Capture the cell that displays the provided text and extract its [x, y] central coordinate. 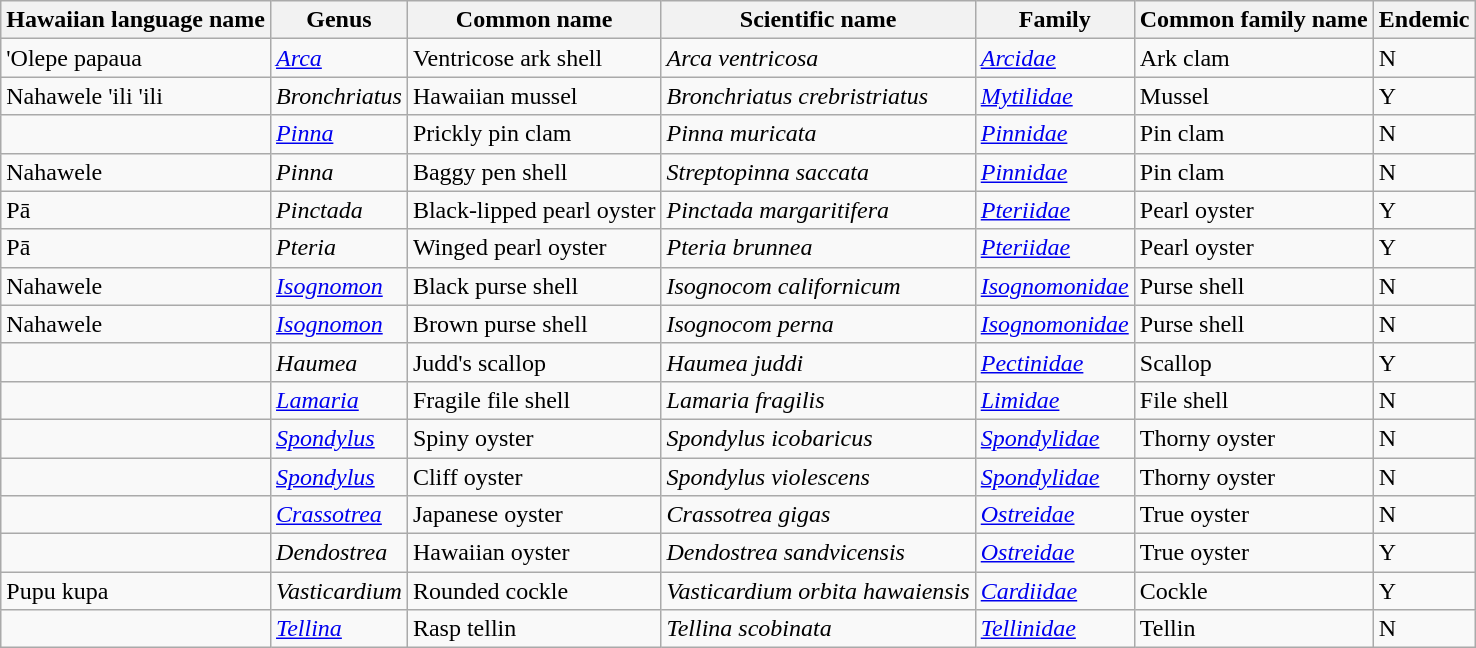
Cardiidae [1054, 591]
Arcidae [1054, 58]
Isognocom perna [818, 324]
Pinna muricata [818, 134]
Common family name [1254, 20]
Pupu kupa [136, 591]
Arca [340, 58]
Lamaria fragilis [818, 400]
Pinctada margaritifera [818, 210]
Baggy pen shell [534, 172]
Pteria brunnea [818, 248]
Tellin [1254, 629]
Tellina [340, 629]
Spiny oyster [534, 438]
Hawaiian language name [136, 20]
Lamaria [340, 400]
Tellina scobinata [818, 629]
Pectinidae [1054, 362]
Mussel [1254, 96]
Arca ventricosa [818, 58]
Spondylus icobaricus [818, 438]
Ark clam [1254, 58]
Haumea juddi [818, 362]
Bronchriatus [340, 96]
Brown purse shell [534, 324]
Rounded cockle [534, 591]
Winged pearl oyster [534, 248]
Crassotrea gigas [818, 515]
Pinctada [340, 210]
Japanese oyster [534, 515]
Haumea [340, 362]
Common name [534, 20]
Rasp tellin [534, 629]
Tellinidae [1054, 629]
Dendostrea [340, 553]
Bronchriatus crebristriatus [818, 96]
Vasticardium [340, 591]
Hawaiian oyster [534, 553]
Dendostrea sandvicensis [818, 553]
Family [1054, 20]
Isognocom californicum [818, 286]
File shell [1254, 400]
Ventricose ark shell [534, 58]
Cliff oyster [534, 477]
'Olepe papaua [136, 58]
Black purse shell [534, 286]
Crassotrea [340, 515]
Spondylus violescens [818, 477]
Fragile file shell [534, 400]
Black-lipped pearl oyster [534, 210]
Limidae [1054, 400]
Genus [340, 20]
Judd's scallop [534, 362]
Hawaiian mussel [534, 96]
Streptopinna saccata [818, 172]
Endemic [1424, 20]
Prickly pin clam [534, 134]
Mytilidae [1054, 96]
Nahawele 'ili 'ili [136, 96]
Cockle [1254, 591]
Vasticardium orbita hawaiensis [818, 591]
Scallop [1254, 362]
Scientific name [818, 20]
Pteria [340, 248]
